Extract the (x, y) coordinate from the center of the cell holding the provided text.  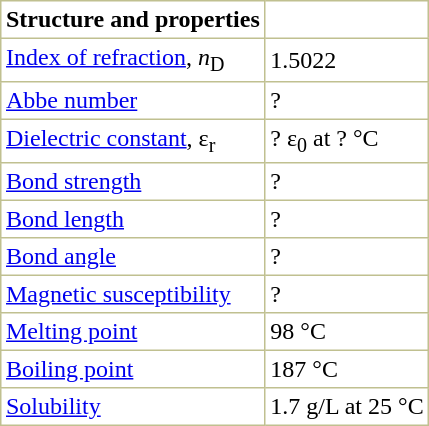
? ε0 at ? °C (347, 142)
Boiling point (133, 370)
Abbe number (133, 101)
Magnetic susceptibility (133, 295)
Index of refraction, nD (133, 60)
Dielectric constant, εr (133, 142)
Melting point (133, 332)
Bond angle (133, 257)
Structure and properties (133, 20)
Bond strength (133, 182)
Bond length (133, 220)
1.7 g/L at 25 °C (347, 407)
1.5022 (347, 60)
98 °C (347, 332)
187 °C (347, 370)
Solubility (133, 407)
